Detect which cell encompasses the target text, then output its (x, y) center coordinate. 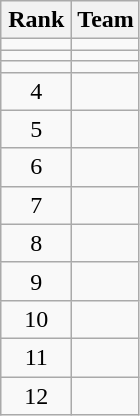
Rank (36, 20)
Team (106, 20)
8 (36, 243)
5 (36, 129)
11 (36, 357)
6 (36, 167)
7 (36, 205)
9 (36, 281)
12 (36, 395)
4 (36, 91)
10 (36, 319)
